Find where the given text appears and provide that cell's center as [X, Y] coordinate. 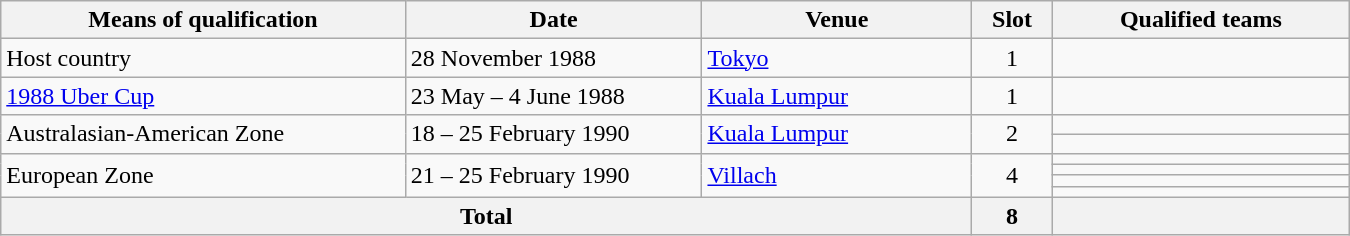
Total [486, 216]
Australasian-American Zone [204, 134]
21 – 25 February 1990 [554, 175]
Means of qualification [204, 20]
Host country [204, 58]
Qualified teams [1202, 20]
1988 Uber Cup [204, 96]
European Zone [204, 175]
28 November 1988 [554, 58]
4 [1012, 175]
Venue [837, 20]
Date [554, 20]
Villach [837, 175]
2 [1012, 134]
23 May – 4 June 1988 [554, 96]
8 [1012, 216]
Tokyo [837, 58]
18 – 25 February 1990 [554, 134]
Slot [1012, 20]
